Locate the cell with the specified text and output its [x, y] center coordinate. 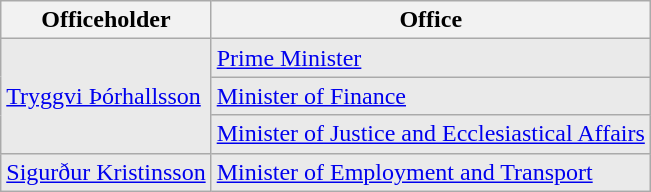
Minister of Finance [430, 96]
Minister of Justice and Ecclesiastical Affairs [430, 134]
Minister of Employment and Transport [430, 172]
Officeholder [106, 20]
Sigurður Kristinsson [106, 172]
Prime Minister [430, 58]
Office [430, 20]
Tryggvi Þórhallsson [106, 96]
